Locate the cell with the specified text and output its [x, y] center coordinate. 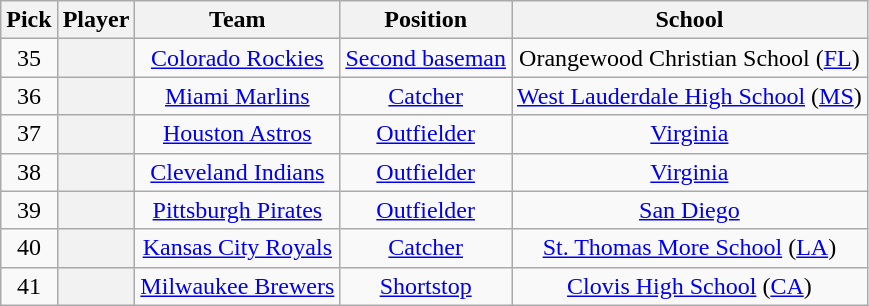
37 [29, 134]
Milwaukee Brewers [238, 286]
Player [96, 20]
38 [29, 172]
40 [29, 248]
Position [426, 20]
Houston Astros [238, 134]
39 [29, 210]
Miami Marlins [238, 96]
Cleveland Indians [238, 172]
West Lauderdale High School (MS) [690, 96]
School [690, 20]
St. Thomas More School (LA) [690, 248]
Second baseman [426, 58]
Orangewood Christian School (FL) [690, 58]
Pittsburgh Pirates [238, 210]
Shortstop [426, 286]
Pick [29, 20]
Colorado Rockies [238, 58]
41 [29, 286]
Team [238, 20]
35 [29, 58]
36 [29, 96]
Kansas City Royals [238, 248]
Clovis High School (CA) [690, 286]
San Diego [690, 210]
